Output the [X, Y] coordinate of the center of the cell containing the given text.  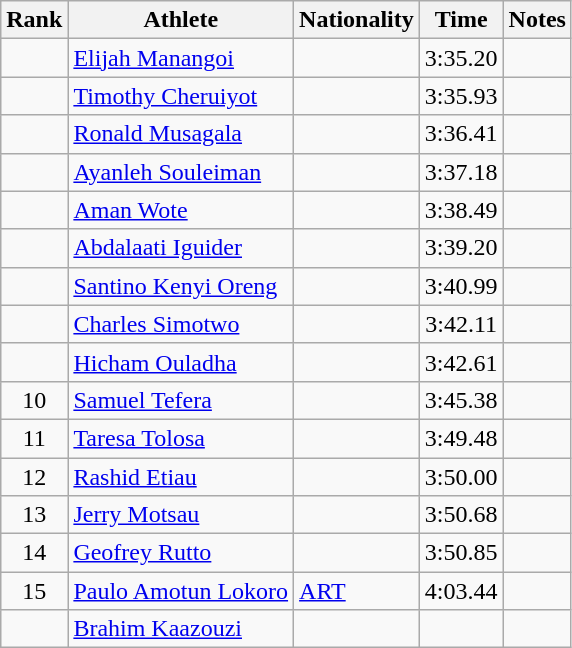
3:50.68 [461, 515]
Timothy Cheruiyot [181, 96]
Elijah Manangoi [181, 58]
3:38.49 [461, 210]
Nationality [357, 20]
Abdalaati Iguider [181, 248]
3:50.85 [461, 553]
Rashid Etiau [181, 477]
12 [34, 477]
Athlete [181, 20]
Taresa Tolosa [181, 438]
3:50.00 [461, 477]
3:36.41 [461, 134]
Brahim Kaazouzi [181, 629]
3:45.38 [461, 400]
15 [34, 591]
Samuel Tefera [181, 400]
11 [34, 438]
3:35.93 [461, 96]
3:37.18 [461, 172]
3:39.20 [461, 248]
Ronald Musagala [181, 134]
Charles Simotwo [181, 324]
Rank [34, 20]
Time [461, 20]
3:42.11 [461, 324]
14 [34, 553]
ART [357, 591]
10 [34, 400]
Ayanleh Souleiman [181, 172]
Geofrey Rutto [181, 553]
3:35.20 [461, 58]
Jerry Motsau [181, 515]
Aman Wote [181, 210]
13 [34, 515]
Paulo Amotun Lokoro [181, 591]
3:49.48 [461, 438]
4:03.44 [461, 591]
Santino Kenyi Oreng [181, 286]
Hicham Ouladha [181, 362]
3:42.61 [461, 362]
Notes [537, 20]
3:40.99 [461, 286]
